Search for the cell housing the specified text and yield its (x, y) center coordinate. 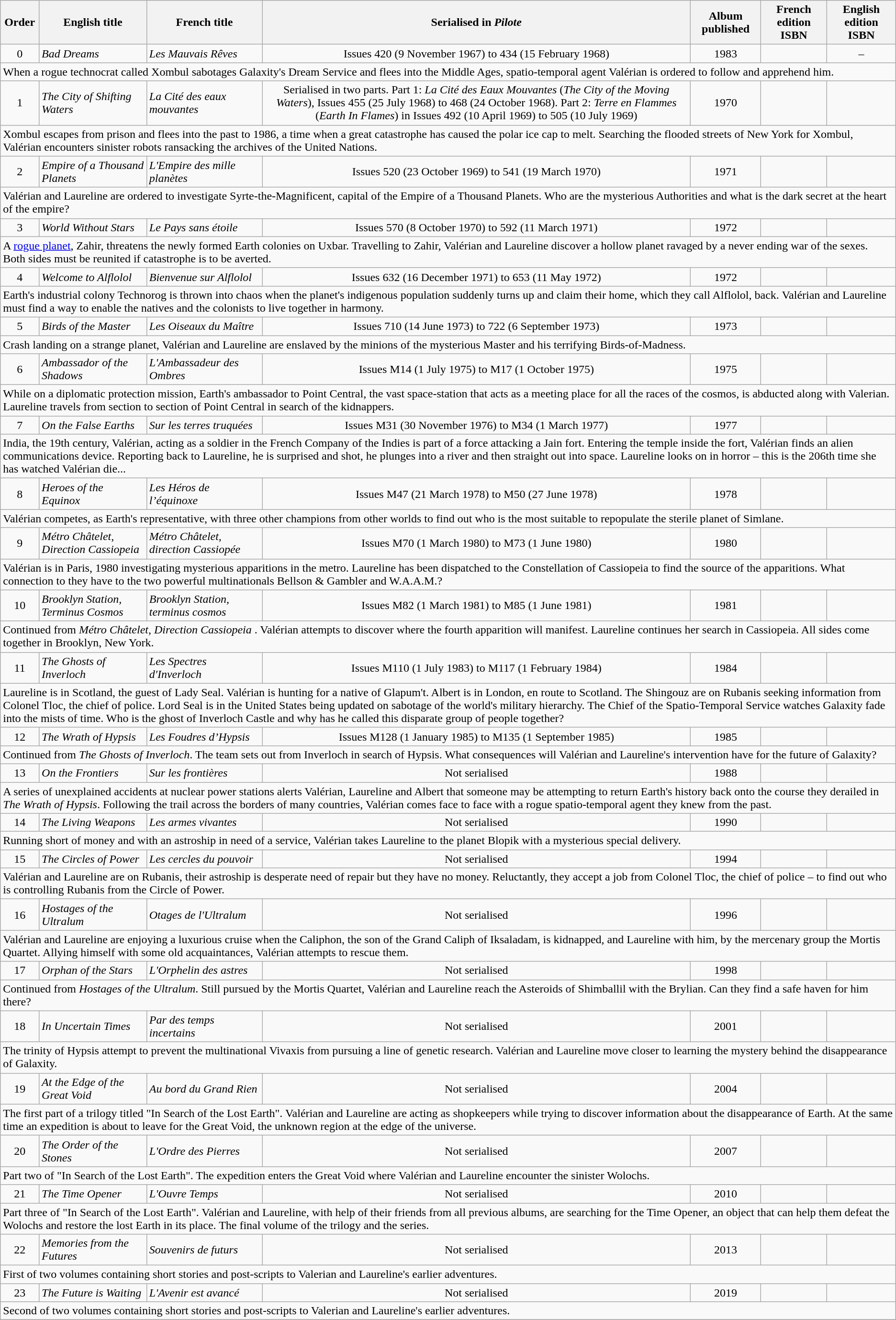
Brooklyn Station, terminus cosmos (204, 605)
2 (20, 171)
L'Ambassadeur des Ombres (204, 370)
12 (20, 736)
Bienvenue sur Alflolol (204, 277)
The Wrath of Hypsis (93, 736)
4 (20, 277)
20 (20, 1151)
At the Edge of the Great Void (93, 1089)
17 (20, 970)
Sur les frontières (204, 773)
7 (20, 425)
Album published (726, 23)
The Future is Waiting (93, 1293)
Issues M110 (1 July 1983) to M117 (1 February 1984) (477, 667)
First of two volumes containing short stories and post-scripts to Valerian and Laureline's earlier adventures. (448, 1275)
18 (20, 1027)
French title (204, 23)
The Order of the Stones (93, 1151)
Part two of "In Search of the Lost Earth". The expedition enters the Great Void where Valérian and Laureline encounter the sinister Wolochs. (448, 1175)
L'Orphelin des astres (204, 970)
16 (20, 914)
Heroes of the Equinox (93, 494)
L'Ouvre Temps (204, 1194)
Otages de l'Ultralum (204, 914)
Issues M31 (30 November 1976) to M34 (1 March 1977) (477, 425)
2010 (726, 1194)
15 (20, 859)
Issues M14 (1 July 1975) to M17 (1 October 1975) (477, 370)
1983 (726, 54)
1994 (726, 859)
1988 (726, 773)
1984 (726, 667)
19 (20, 1089)
Issues M128 (1 January 1985) to M135 (1 September 1985) (477, 736)
Les Mauvais Rêves (204, 54)
22 (20, 1250)
1975 (726, 370)
L'Empire des mille planètes (204, 171)
Au bord du Grand Rien (204, 1089)
– (862, 54)
Issues 710 (14 June 1973) to 722 (6 September 1973) (477, 326)
Les Spectres d'Inverloch (204, 667)
Métro Châtelet, Direction Cassiopeia (93, 543)
Welcome to Alflolol (93, 277)
French edition ISBN (794, 23)
Les Héros de l’équinoxe (204, 494)
Bad Dreams (93, 54)
Les armes vivantes (204, 823)
Empire of a Thousand Planets (93, 171)
Second of two volumes containing short stories and post-scripts to Valerian and Laureline's earlier adventures. (448, 1311)
Souvenirs de futurs (204, 1250)
3 (20, 227)
1980 (726, 543)
9 (20, 543)
Memories from the Futures (93, 1250)
Sur les terres truquées (204, 425)
13 (20, 773)
Métro Châtelet, direction Cassiopée (204, 543)
1998 (726, 970)
English title (93, 23)
1971 (726, 171)
Crash landing on a strange planet, Valérian and Laureline are enslaved by the minions of the mysterious Master and his terrifying Birds-of-Madness. (448, 344)
Issues 570 (8 October 1970) to 592 (11 March 1971) (477, 227)
English edition ISBN (862, 23)
Issues M82 (1 March 1981) to M85 (1 June 1981) (477, 605)
Issues 632 (16 December 1971) to 653 (11 May 1972) (477, 277)
Serialised in Pilote (477, 23)
1990 (726, 823)
1978 (726, 494)
L'Avenir est avancé (204, 1293)
The Ghosts of Inverloch (93, 667)
Order (20, 23)
On the Frontiers (93, 773)
21 (20, 1194)
2007 (726, 1151)
1981 (726, 605)
8 (20, 494)
Les Foudres d’Hypsis (204, 736)
1977 (726, 425)
14 (20, 823)
La Cité des eaux mouvantes (204, 103)
23 (20, 1293)
In Uncertain Times (93, 1027)
10 (20, 605)
The Circles of Power (93, 859)
Issues 520 (23 October 1969) to 541 (19 March 1970) (477, 171)
1973 (726, 326)
Hostages of the Ultralum (93, 914)
1 (20, 103)
1996 (726, 914)
Les cercles du pouvoir (204, 859)
Birds of the Master (93, 326)
Issues 420 (9 November 1967) to 434 (15 February 1968) (477, 54)
Brooklyn Station, Terminus Cosmos (93, 605)
2001 (726, 1027)
2004 (726, 1089)
0 (20, 54)
1985 (726, 736)
2013 (726, 1250)
11 (20, 667)
6 (20, 370)
Issues M70 (1 March 1980) to M73 (1 June 1980) (477, 543)
Le Pays sans étoile (204, 227)
The Living Weapons (93, 823)
Orphan of the Stars (93, 970)
Running short of money and with an astroship in need of a service, Valérian takes Laureline to the planet Blopik with a mysterious special delivery. (448, 841)
Ambassador of the Shadows (93, 370)
Issues M47 (21 March 1978) to M50 (27 June 1978) (477, 494)
World Without Stars (93, 227)
On the False Earths (93, 425)
Les Oiseaux du Maître (204, 326)
2019 (726, 1293)
5 (20, 326)
1970 (726, 103)
The Time Opener (93, 1194)
L'Ordre des Pierres (204, 1151)
Par des temps incertains (204, 1027)
The City of Shifting Waters (93, 103)
